For the text-containing cell, return its midpoint in (x, y) coordinate format. 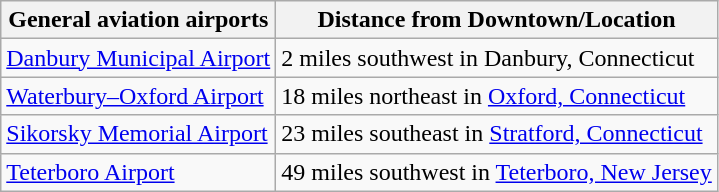
General aviation airports (138, 20)
Teterboro Airport (138, 172)
2 miles southwest in Danbury, Connecticut (497, 58)
Danbury Municipal Airport (138, 58)
23 miles southeast in Stratford, Connecticut (497, 134)
18 miles northeast in Oxford, Connecticut (497, 96)
49 miles southwest in Teterboro, New Jersey (497, 172)
Waterbury–Oxford Airport (138, 96)
Distance from Downtown/Location (497, 20)
Sikorsky Memorial Airport (138, 134)
